Identify which cell holds the provided text, then report its (x, y) central coordinate. 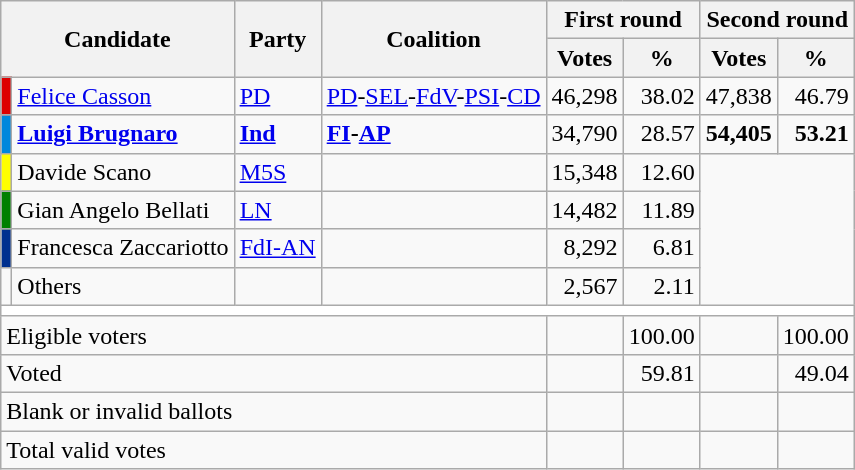
11.89 (662, 210)
8,292 (584, 248)
Total valid votes (274, 449)
Davide Scano (123, 172)
2,567 (584, 286)
Second round (777, 20)
Blank or invalid ballots (274, 411)
Felice Casson (123, 96)
Others (123, 286)
15,348 (584, 172)
Voted (274, 373)
59.81 (662, 373)
2.11 (662, 286)
28.57 (662, 134)
47,838 (738, 96)
Francesca Zaccariotto (123, 248)
FI-AP (434, 134)
46.79 (816, 96)
PD-SEL-FdV-PSI-CD (434, 96)
14,482 (584, 210)
34,790 (584, 134)
46,298 (584, 96)
FdI-AN (278, 248)
53.21 (816, 134)
Eligible voters (274, 335)
54,405 (738, 134)
M5S (278, 172)
Ind (278, 134)
49.04 (816, 373)
Party (278, 39)
Luigi Brugnaro (123, 134)
LN (278, 210)
PD (278, 96)
Coalition (434, 39)
12.60 (662, 172)
Gian Angelo Bellati (123, 210)
First round (623, 20)
6.81 (662, 248)
38.02 (662, 96)
Candidate (118, 39)
